Provide the [x, y] coordinate of the cell's center where the given text is located.  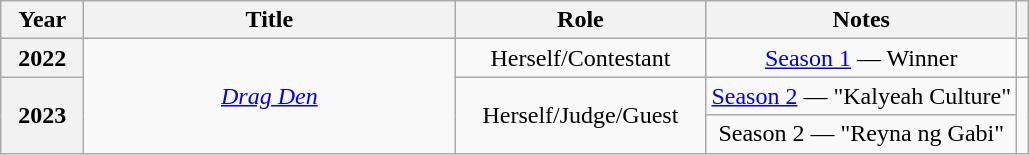
2023 [42, 115]
Season 1 — Winner [862, 58]
Year [42, 20]
Herself/Judge/Guest [580, 115]
Drag Den [270, 96]
Notes [862, 20]
Title [270, 20]
Season 2 — "Kalyeah Culture" [862, 96]
Season 2 — "Reyna ng Gabi" [862, 134]
2022 [42, 58]
Herself/Contestant [580, 58]
Role [580, 20]
